From the cell containing the given text, extract its center point as (x, y) coordinate. 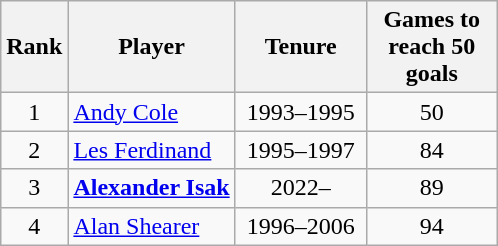
Alexander Isak (152, 188)
Andy Cole (152, 112)
2 (34, 150)
50 (432, 112)
2022– (300, 188)
94 (432, 226)
1995–1997 (300, 150)
Tenure (300, 47)
Games to reach 50 goals (432, 47)
3 (34, 188)
Player (152, 47)
89 (432, 188)
1993–1995 (300, 112)
1996–2006 (300, 226)
Les Ferdinand (152, 150)
1 (34, 112)
Alan Shearer (152, 226)
Rank (34, 47)
4 (34, 226)
84 (432, 150)
